For the text-containing cell, return its midpoint in (X, Y) coordinate format. 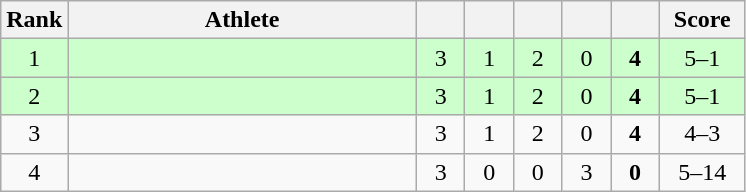
4–3 (702, 134)
Athlete (242, 20)
Rank (34, 20)
Score (702, 20)
5–14 (702, 172)
